Find where the given text appears and provide that cell's center as [X, Y] coordinate. 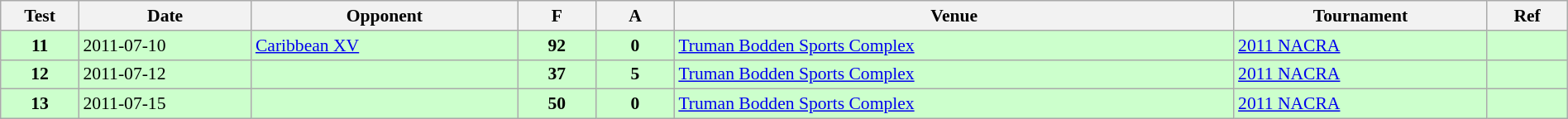
5 [635, 74]
2011-07-15 [165, 104]
Ref [1527, 16]
2011-07-12 [165, 74]
37 [557, 74]
Tournament [1360, 16]
F [557, 16]
Date [165, 16]
11 [40, 45]
13 [40, 104]
50 [557, 104]
12 [40, 74]
92 [557, 45]
Opponent [385, 16]
A [635, 16]
2011-07-10 [165, 45]
Caribbean XV [385, 45]
Test [40, 16]
Venue [954, 16]
